Output the (x, y) coordinate of the center of the cell containing the given text.  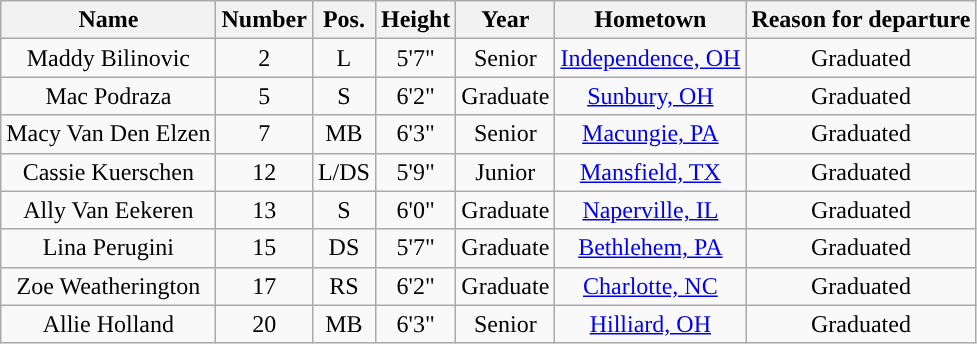
Naperville, IL (650, 210)
12 (264, 172)
Cassie Kuerschen (108, 172)
15 (264, 248)
Pos. (344, 20)
Name (108, 20)
2 (264, 58)
Sunbury, OH (650, 96)
Hometown (650, 20)
Height (415, 20)
Year (506, 20)
Charlotte, NC (650, 286)
Bethlehem, PA (650, 248)
RS (344, 286)
Independence, OH (650, 58)
Hilliard, OH (650, 324)
Lina Perugini (108, 248)
L/DS (344, 172)
Reason for departure (861, 20)
5 (264, 96)
7 (264, 134)
20 (264, 324)
Mansfield, TX (650, 172)
Macy Van Den Elzen (108, 134)
6'0" (415, 210)
Macungie, PA (650, 134)
Maddy Bilinovic (108, 58)
L (344, 58)
Number (264, 20)
17 (264, 286)
13 (264, 210)
Mac Podraza (108, 96)
Ally Van Eekeren (108, 210)
Allie Holland (108, 324)
5'9" (415, 172)
Junior (506, 172)
DS (344, 248)
Zoe Weatherington (108, 286)
